Find where the given text appears and provide that cell's center as [x, y] coordinate. 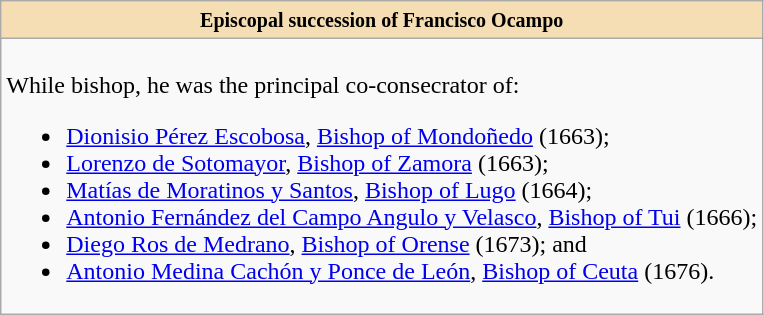
Episcopal succession of Francisco Ocampo [382, 20]
